Return the [x, y] coordinate for the center point of the cell that contains the specified text.  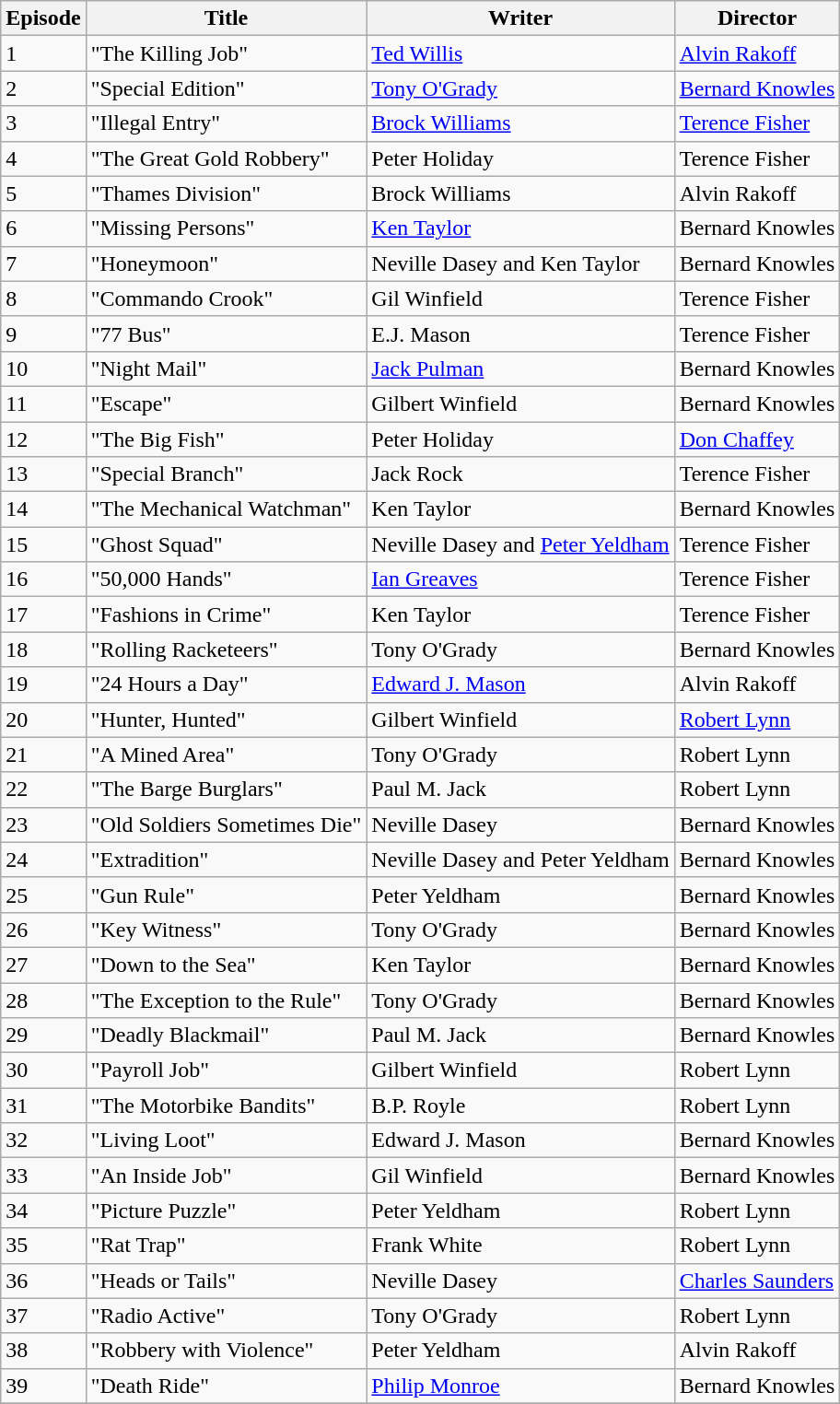
24 [43, 860]
16 [43, 579]
"The Exception to the Rule" [227, 1000]
"Death Ride" [227, 1386]
15 [43, 544]
"The Mechanical Watchman" [227, 509]
32 [43, 1141]
4 [43, 158]
"Missing Persons" [227, 228]
36 [43, 1281]
"Special Branch" [227, 474]
Ian Greaves [520, 579]
"A Mined Area" [227, 755]
"Gun Rule" [227, 895]
1 [43, 53]
"Living Loot" [227, 1141]
"Deadly Blackmail" [227, 1035]
"Radio Active" [227, 1316]
28 [43, 1000]
9 [43, 333]
Don Chaffey [757, 439]
"Honeymoon" [227, 263]
B.P. Royle [520, 1106]
37 [43, 1316]
Ted Willis [520, 53]
33 [43, 1176]
26 [43, 930]
"Key Witness" [227, 930]
"50,000 Hands" [227, 579]
12 [43, 439]
Jack Rock [520, 474]
"The Killing Job" [227, 53]
"Illegal Entry" [227, 123]
Neville Dasey and Ken Taylor [520, 263]
"Picture Puzzle" [227, 1211]
"Thames Division" [227, 193]
30 [43, 1071]
Jack Pulman [520, 369]
14 [43, 509]
"The Motorbike Bandits" [227, 1106]
"77 Bus" [227, 333]
"Down to the Sea" [227, 965]
Title [227, 18]
"Extradition" [227, 860]
10 [43, 369]
13 [43, 474]
8 [43, 298]
"Old Soldiers Sometimes Die" [227, 825]
22 [43, 790]
"The Barge Burglars" [227, 790]
E.J. Mason [520, 333]
27 [43, 965]
"Fashions in Crime" [227, 614]
2 [43, 88]
"Rat Trap" [227, 1246]
7 [43, 263]
3 [43, 123]
38 [43, 1351]
"Commando Crook" [227, 298]
Frank White [520, 1246]
"Night Mail" [227, 369]
31 [43, 1106]
17 [43, 614]
"Rolling Racketeers" [227, 649]
25 [43, 895]
19 [43, 684]
Charles Saunders [757, 1281]
6 [43, 228]
"24 Hours a Day" [227, 684]
11 [43, 404]
23 [43, 825]
34 [43, 1211]
35 [43, 1246]
"Escape" [227, 404]
"Heads or Tails" [227, 1281]
Writer [520, 18]
18 [43, 649]
"Hunter, Hunted" [227, 720]
"The Great Gold Robbery" [227, 158]
Philip Monroe [520, 1386]
21 [43, 755]
5 [43, 193]
"An Inside Job" [227, 1176]
29 [43, 1035]
"The Big Fish" [227, 439]
39 [43, 1386]
"Payroll Job" [227, 1071]
20 [43, 720]
Episode [43, 18]
"Robbery with Violence" [227, 1351]
Director [757, 18]
"Special Edition" [227, 88]
"Ghost Squad" [227, 544]
